Detect which cell encompasses the target text, then output its [x, y] center coordinate. 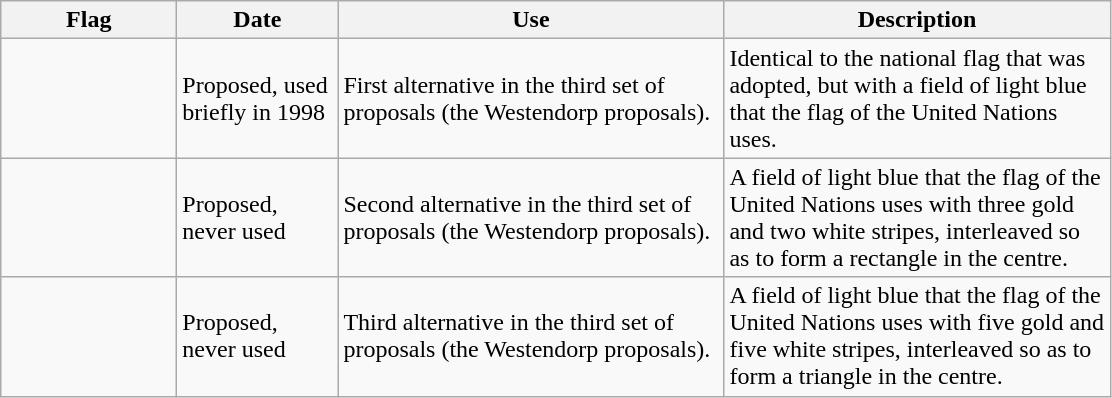
Date [258, 20]
First alternative in the third set of proposals (the Westendorp proposals). [531, 98]
Description [917, 20]
Third alternative in the third set of proposals (the Westendorp proposals). [531, 336]
Second alternative in the third set of proposals (the Westendorp proposals). [531, 218]
Proposed, used briefly in 1998 [258, 98]
Flag [89, 20]
Use [531, 20]
Identical to the national flag that was adopted, but with a field of light blue that the flag of the United Nations uses. [917, 98]
